Extract the [x, y] coordinate from the center of the cell holding the provided text.  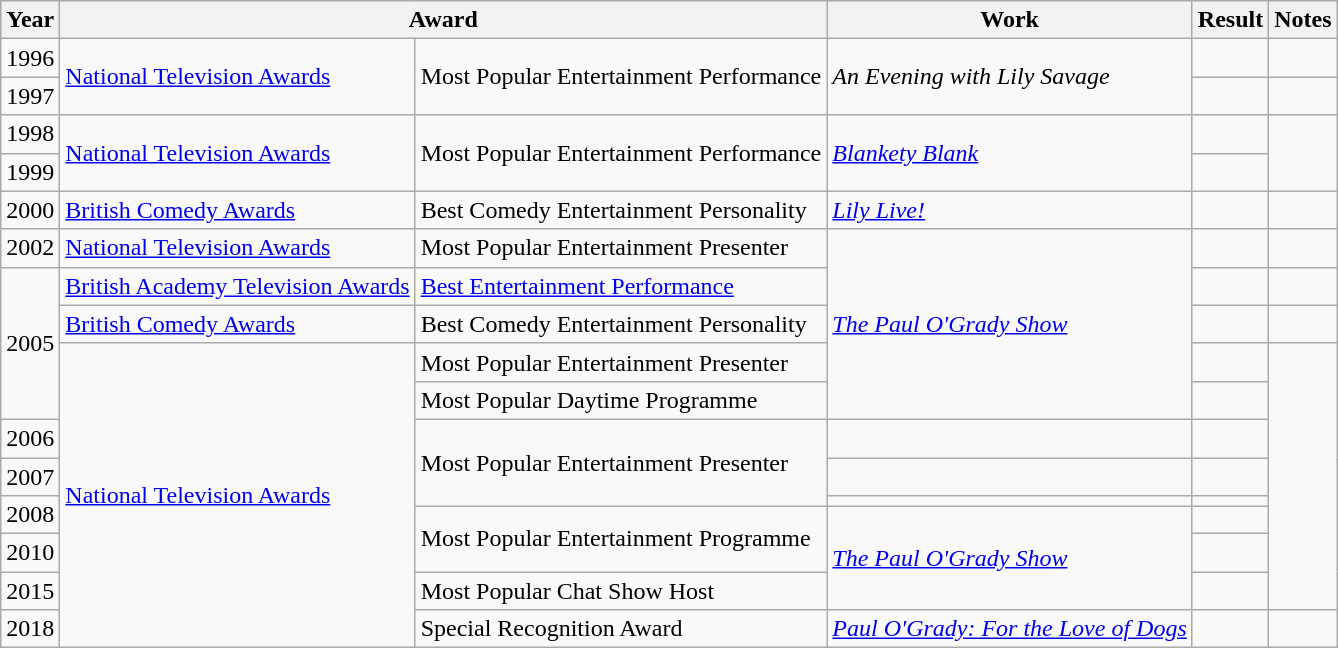
2018 [30, 629]
Most Popular Chat Show Host [621, 591]
Special Recognition Award [621, 629]
Most Popular Daytime Programme [621, 400]
1998 [30, 134]
Paul O'Grady: For the Love of Dogs [1010, 629]
2015 [30, 591]
Result [1230, 20]
Blankety Blank [1010, 153]
Year [30, 20]
2002 [30, 248]
2006 [30, 438]
1999 [30, 172]
2010 [30, 553]
British Academy Television Awards [238, 286]
2007 [30, 477]
Work [1010, 20]
Award [444, 20]
An Evening with Lily Savage [1010, 77]
2000 [30, 210]
1996 [30, 58]
Most Popular Entertainment Programme [621, 540]
2005 [30, 343]
1997 [30, 96]
2008 [30, 515]
Best Entertainment Performance [621, 286]
Notes [1303, 20]
Lily Live! [1010, 210]
